Identify which cell holds the provided text, then report its [X, Y] central coordinate. 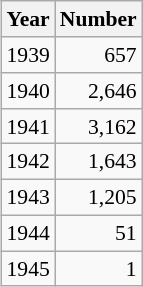
657 [98, 55]
1,643 [98, 162]
Number [98, 19]
1,205 [98, 197]
1940 [28, 91]
1943 [28, 197]
Year [28, 19]
1941 [28, 126]
1945 [28, 269]
1942 [28, 162]
51 [98, 233]
1939 [28, 55]
3,162 [98, 126]
2,646 [98, 91]
1 [98, 269]
1944 [28, 233]
